Identify which cell holds the provided text, then report its [X, Y] central coordinate. 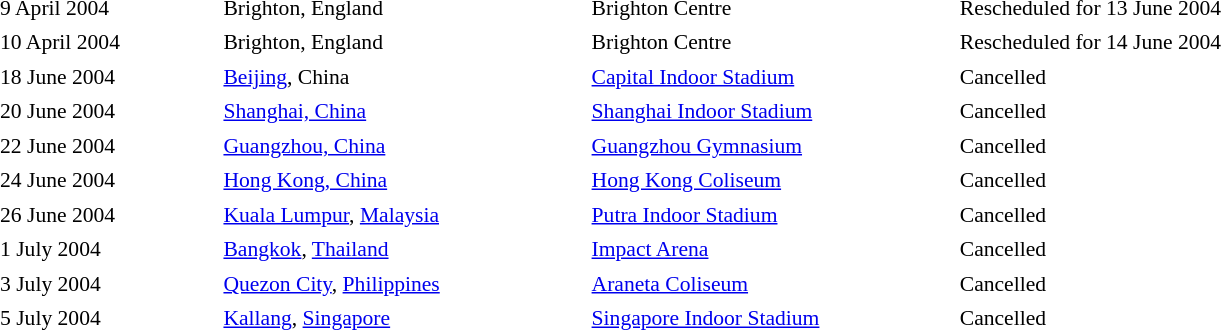
Guangzhou, China [402, 146]
Shanghai, China [402, 112]
Hong Kong Coliseum [772, 180]
Hong Kong, China [402, 180]
Beijing, China [402, 77]
Putra Indoor Stadium [772, 215]
Kuala Lumpur, Malaysia [402, 215]
Shanghai Indoor Stadium [772, 112]
Araneta Coliseum [772, 284]
Bangkok, Thailand [402, 250]
Brighton Centre [772, 42]
Guangzhou Gymnasium [772, 146]
Impact Arena [772, 250]
Capital Indoor Stadium [772, 77]
Quezon City, Philippines [402, 284]
Brighton, England [402, 42]
